Extract the (X, Y) coordinate from the center of the cell holding the provided text.  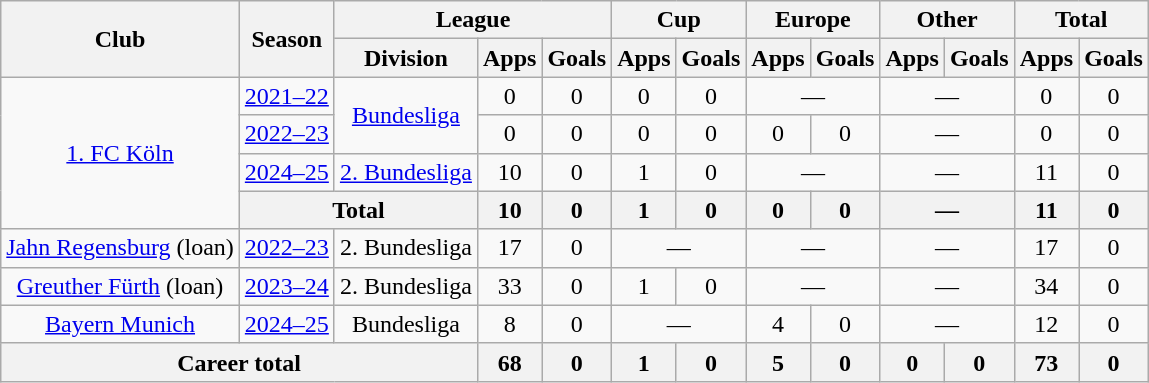
2023–24 (286, 286)
34 (1046, 286)
Greuther Fürth (loan) (120, 286)
Season (286, 39)
12 (1046, 324)
2021–22 (286, 96)
33 (509, 286)
73 (1046, 362)
Other (947, 20)
Division (406, 58)
Club (120, 39)
Europe (813, 20)
Jahn Regensburg (loan) (120, 248)
1. FC Köln (120, 153)
League (472, 20)
Bayern Munich (120, 324)
Career total (240, 362)
8 (509, 324)
68 (509, 362)
Cup (679, 20)
5 (778, 362)
4 (778, 324)
